Find where the given text appears and provide that cell's center as [x, y] coordinate. 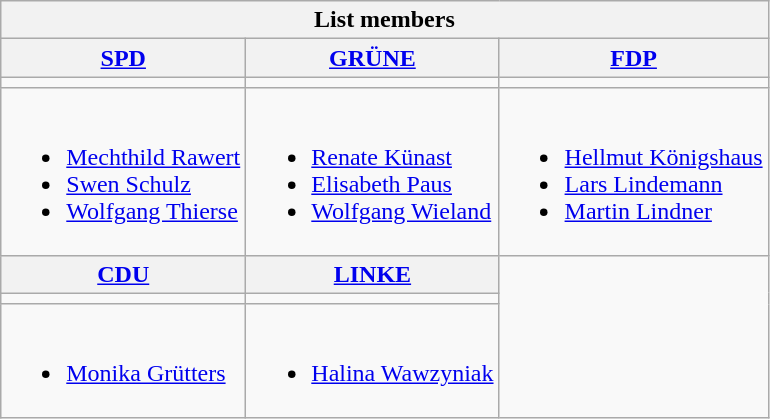
Monika Grütters [124, 360]
Mechthild RawertSwen SchulzWolfgang Thierse [124, 172]
SPD [124, 58]
Halina Wawzyniak [372, 360]
LINKE [372, 274]
Hellmut KönigshausLars LindemannMartin Lindner [634, 172]
CDU [124, 274]
FDP [634, 58]
List members [384, 20]
GRÜNE [372, 58]
Renate KünastElisabeth PausWolfgang Wieland [372, 172]
